Capture the cell that displays the provided text and extract its [X, Y] central coordinate. 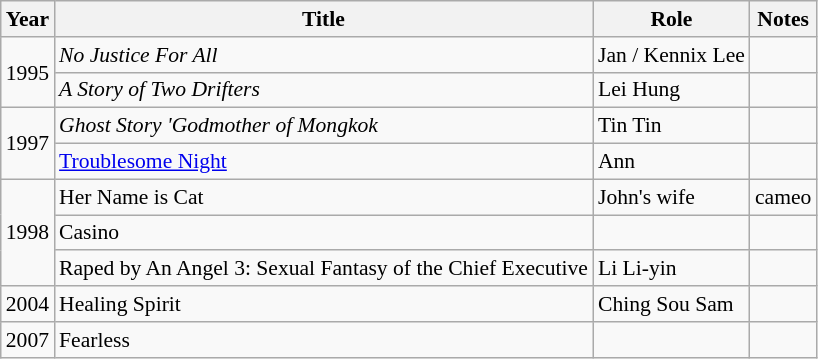
Li Li-yin [672, 269]
Ghost Story 'Godmother of Mongkok [324, 126]
Jan / Kennix Lee [672, 55]
Raped by An Angel 3: Sexual Fantasy of the Chief Executive [324, 269]
Her Name is Cat [324, 197]
Title [324, 19]
Ann [672, 162]
2007 [28, 340]
Healing Spirit [324, 304]
A Story of Two Drifters [324, 90]
Notes [783, 19]
Tin Tin [672, 126]
1995 [28, 72]
Troublesome Night [324, 162]
1998 [28, 232]
Ching Sou Sam [672, 304]
John's wife [672, 197]
Casino [324, 233]
Fearless [324, 340]
cameo [783, 197]
2004 [28, 304]
1997 [28, 144]
Role [672, 19]
Lei Hung [672, 90]
Year [28, 19]
No Justice For All [324, 55]
